Detect which cell encompasses the target text, then output its (X, Y) center coordinate. 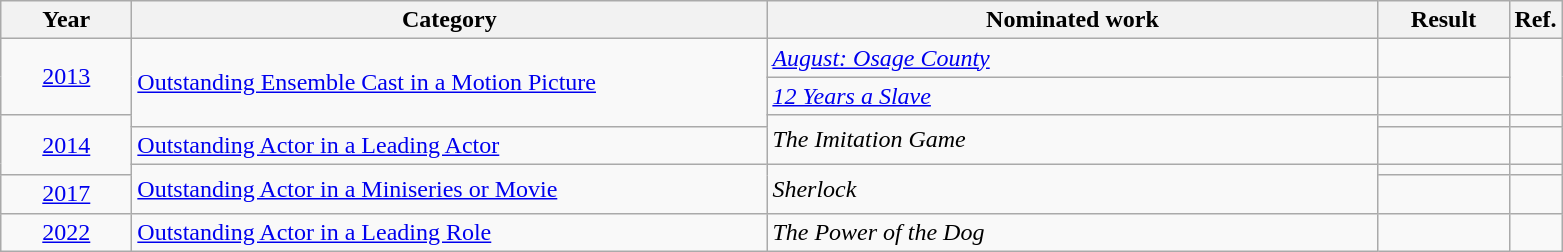
Ref. (1536, 20)
2013 (66, 77)
Sherlock (1072, 188)
Category (450, 20)
12 Years a Slave (1072, 96)
Outstanding Actor in a Leading Actor (450, 145)
2022 (66, 232)
The Power of the Dog (1072, 232)
Outstanding Actor in a Leading Role (450, 232)
Outstanding Ensemble Cast in a Motion Picture (450, 82)
The Imitation Game (1072, 140)
2014 (66, 145)
2017 (66, 194)
Result (1444, 20)
Outstanding Actor in a Miniseries or Movie (450, 188)
Year (66, 20)
August: Osage County (1072, 58)
Nominated work (1072, 20)
